Locate the cell with the specified text and output its (x, y) center coordinate. 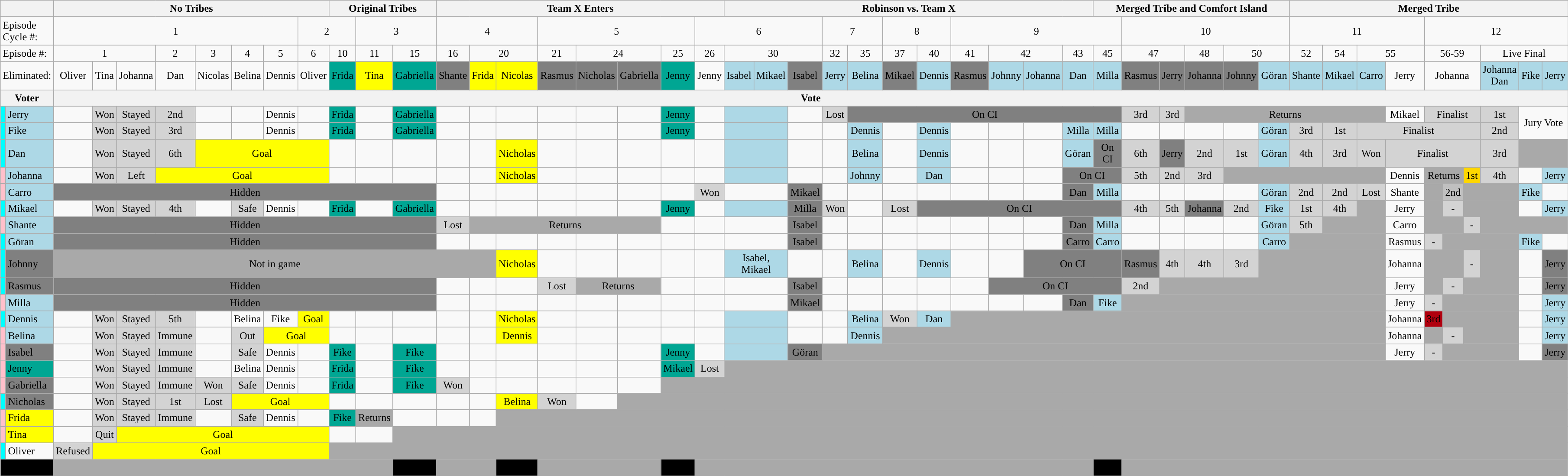
25 (678, 53)
8 (917, 31)
41 (970, 53)
32 (835, 53)
30 (773, 53)
47 (1153, 53)
Original Tribes (383, 9)
52 (1306, 53)
Eliminated: (27, 75)
12 (1496, 31)
54 (1340, 53)
Episode Cycle #: (27, 31)
Merged Tribe and Comfort Island (1191, 9)
Robinson vs. Team X (909, 9)
45 (1108, 53)
Voter (27, 98)
Episode #: (27, 53)
Out (247, 336)
50 (1257, 53)
Left (136, 175)
Quit (105, 434)
Vote (811, 98)
35 (865, 53)
42 (1026, 53)
48 (1205, 53)
Live Final (1524, 53)
Team X Enters (580, 9)
55 (1390, 53)
JohannaDan (1500, 75)
Isabel, Mikael (756, 264)
26 (709, 53)
7 (852, 31)
Jury Vote (1544, 123)
24 (619, 53)
40 (934, 53)
56-59 (1452, 53)
Refused (73, 451)
Not in game (275, 264)
20 (504, 53)
15 (415, 53)
Merged Tribe (1429, 9)
No Tribes (191, 9)
21 (557, 53)
9 (1037, 31)
16 (453, 53)
37 (900, 53)
43 (1078, 53)
